Detect which cell encompasses the target text, then output its [X, Y] center coordinate. 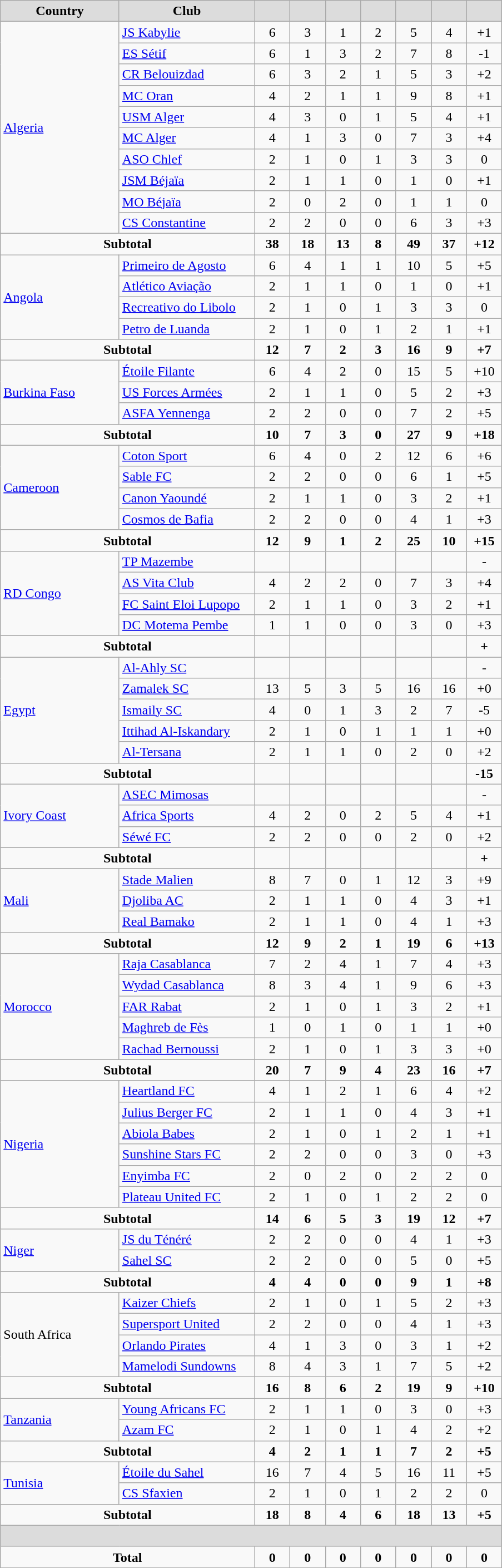
AS Vita Club [187, 583]
MC Alger [187, 138]
23 [414, 1070]
Sunshine Stars FC [187, 1155]
Plateau United FC [187, 1197]
Cameroon [60, 487]
JS Kabylie [187, 32]
14 [272, 1218]
Julius Berger FC [187, 1112]
Canon Yaoundé [187, 498]
JSM Béjaïa [187, 180]
+9 [484, 879]
+13 [484, 943]
Wydad Casablanca [187, 985]
Supersport United [187, 1324]
MO Béjaïa [187, 201]
JS du Ténéré [187, 1239]
+8 [484, 1281]
Real Bamako [187, 921]
Raja Casablanca [187, 964]
Orlando Pirates [187, 1345]
20 [272, 1070]
Zamalek SC [187, 689]
25 [414, 540]
Primeiro de Agosto [187, 265]
Egypt [60, 710]
Sable FC [187, 477]
ES Sétif [187, 53]
-5 [484, 710]
Séwé FC [187, 837]
CS Sfaxien [187, 1493]
Stade Malien [187, 879]
Club [187, 11]
Morocco [60, 1007]
US Forces Armées [187, 392]
49 [414, 244]
Niger [60, 1250]
Total [128, 1557]
FC Saint Eloi Lupopo [187, 604]
ASFA Yennenga [187, 413]
+18 [484, 435]
CR Belouizdad [187, 75]
Burkina Faso [60, 392]
Al-Ahly SC [187, 668]
Algeria [60, 128]
MC Oran [187, 96]
Kaizer Chiefs [187, 1303]
Tunisia [60, 1483]
USM Alger [187, 117]
Young Africans FC [187, 1409]
-15 [484, 773]
Ivory Coast [60, 816]
CS Constantine [187, 223]
38 [272, 244]
+12 [484, 244]
Nigeria [60, 1144]
Étoile Filante [187, 371]
-1 [484, 53]
27 [414, 435]
Heartland FC [187, 1091]
Africa Sports [187, 816]
+15 [484, 540]
Coton Sport [187, 456]
Djoliba AC [187, 900]
Azam FC [187, 1430]
FAR Rabat [187, 1007]
Abiola Babes [187, 1133]
Mamelodi Sundowns [187, 1367]
ASO Chlef [187, 159]
TP Mazembe [187, 561]
Al-Tersana [187, 752]
Étoile du Sahel [187, 1472]
Ittihad Al-Iskandary [187, 731]
Rachad Bernoussi [187, 1049]
Tanzania [60, 1419]
Sahel SC [187, 1260]
Recreativo do Libolo [187, 308]
ASEC Mimosas [187, 795]
+6 [484, 456]
37 [449, 244]
15 [414, 371]
DC Motema Pembe [187, 625]
South Africa [60, 1335]
Cosmos de Bafia [187, 519]
Enyimba FC [187, 1176]
Petro de Luanda [187, 329]
Ismaily SC [187, 710]
Maghreb de Fès [187, 1028]
11 [449, 1472]
Atlético Aviação [187, 287]
Mali [60, 900]
Angola [60, 297]
Country [60, 11]
RD Congo [60, 593]
